Scan for the cell matching the given text and deliver its (X, Y) coordinate at center. 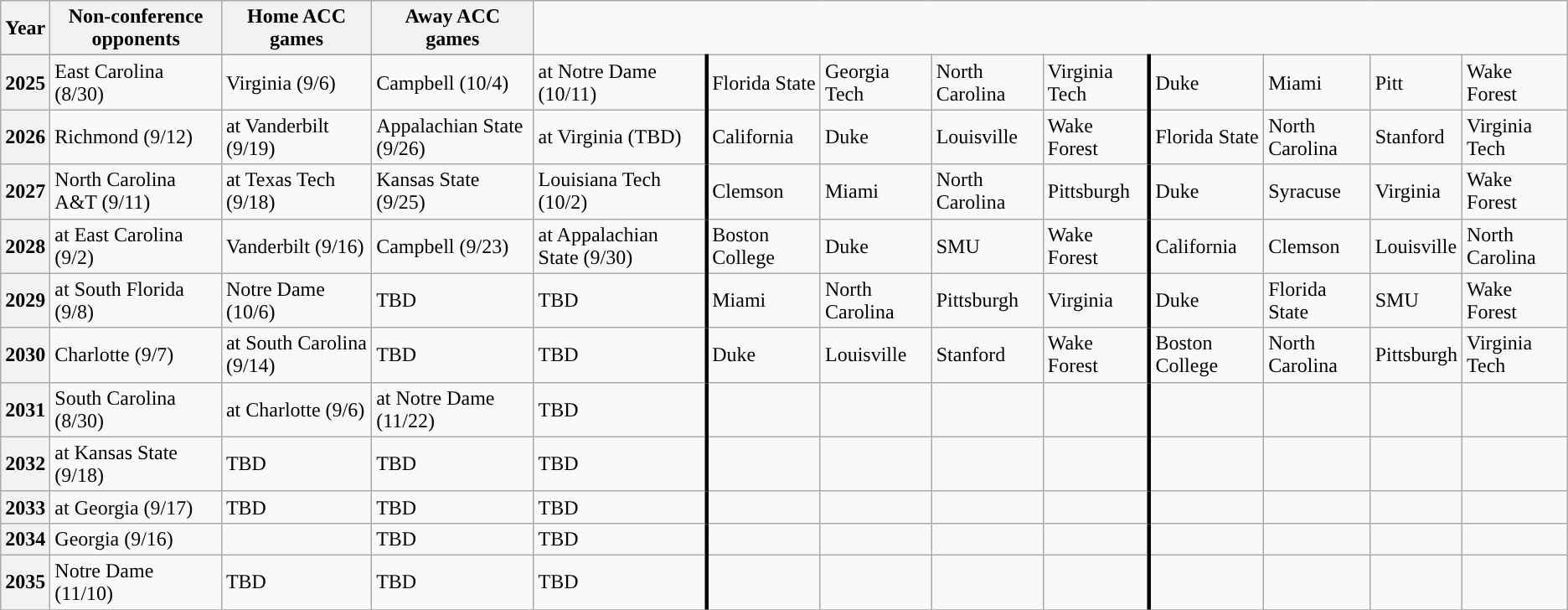
2032 (25, 464)
2026 (25, 137)
at Appalachian State (9/30) (620, 246)
2031 (25, 409)
at Kansas State (9/18) (136, 464)
Non-conference opponents (136, 28)
Home ACC games (297, 28)
at East Carolina (9/2) (136, 246)
Pitt (1416, 82)
2028 (25, 246)
2035 (25, 582)
2027 (25, 191)
at Virginia (TBD) (620, 137)
Vanderbilt (9/16) (297, 246)
Campbell (10/4) (452, 82)
at Notre Dame (11/22) (452, 409)
East Carolina (8/30) (136, 82)
Away ACC games (452, 28)
2033 (25, 507)
at Georgia (9/17) (136, 507)
at Texas Tech (9/18) (297, 191)
Notre Dame (11/10) (136, 582)
Campbell (9/23) (452, 246)
2029 (25, 300)
2025 (25, 82)
South Carolina (8/30) (136, 409)
Virginia (9/6) (297, 82)
Syracuse (1318, 191)
at South Florida (9/8) (136, 300)
Appalachian State (9/26) (452, 137)
Richmond (9/12) (136, 137)
Georgia (9/16) (136, 539)
Georgia Tech (876, 82)
at Notre Dame (10/11) (620, 82)
at Charlotte (9/6) (297, 409)
North Carolina A&T (9/11) (136, 191)
Louisiana Tech (10/2) (620, 191)
Year (25, 28)
Charlotte (9/7) (136, 355)
2030 (25, 355)
Notre Dame (10/6) (297, 300)
Kansas State (9/25) (452, 191)
at South Carolina (9/14) (297, 355)
at Vanderbilt (9/19) (297, 137)
2034 (25, 539)
